For the text-containing cell, return its midpoint in [x, y] coordinate format. 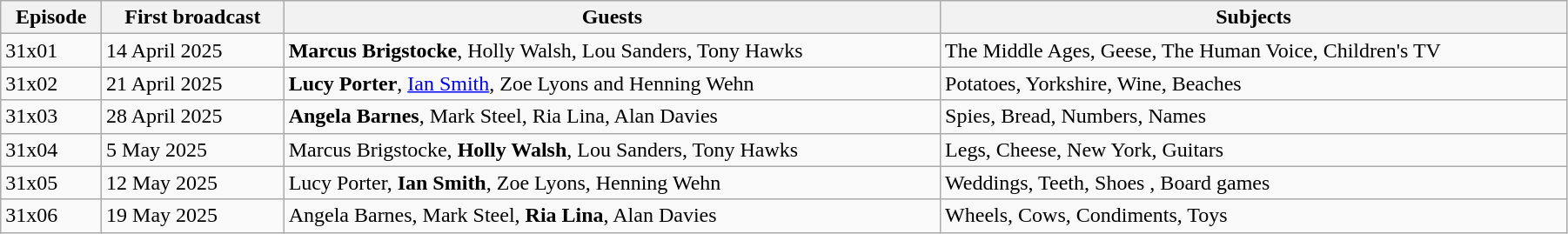
21 April 2025 [193, 84]
19 May 2025 [193, 216]
Subjects [1254, 17]
The Middle Ages, Geese, The Human Voice, Children's TV [1254, 50]
Spies, Bread, Numbers, Names [1254, 117]
Legs, Cheese, New York, Guitars [1254, 150]
Lucy Porter, Ian Smith, Zoe Lyons, Henning Wehn [612, 183]
Potatoes, Yorkshire, Wine, Beaches [1254, 84]
28 April 2025 [193, 117]
5 May 2025 [193, 150]
31x05 [51, 183]
Guests [612, 17]
Wheels, Cows, Condiments, Toys [1254, 216]
Episode [51, 17]
First broadcast [193, 17]
Lucy Porter, Ian Smith, Zoe Lyons and Henning Wehn [612, 84]
31x04 [51, 150]
31x02 [51, 84]
31x06 [51, 216]
31x01 [51, 50]
Weddings, Teeth, Shoes , Board games [1254, 183]
14 April 2025 [193, 50]
31x03 [51, 117]
12 May 2025 [193, 183]
